From the cell containing the given text, extract its center point as (X, Y) coordinate. 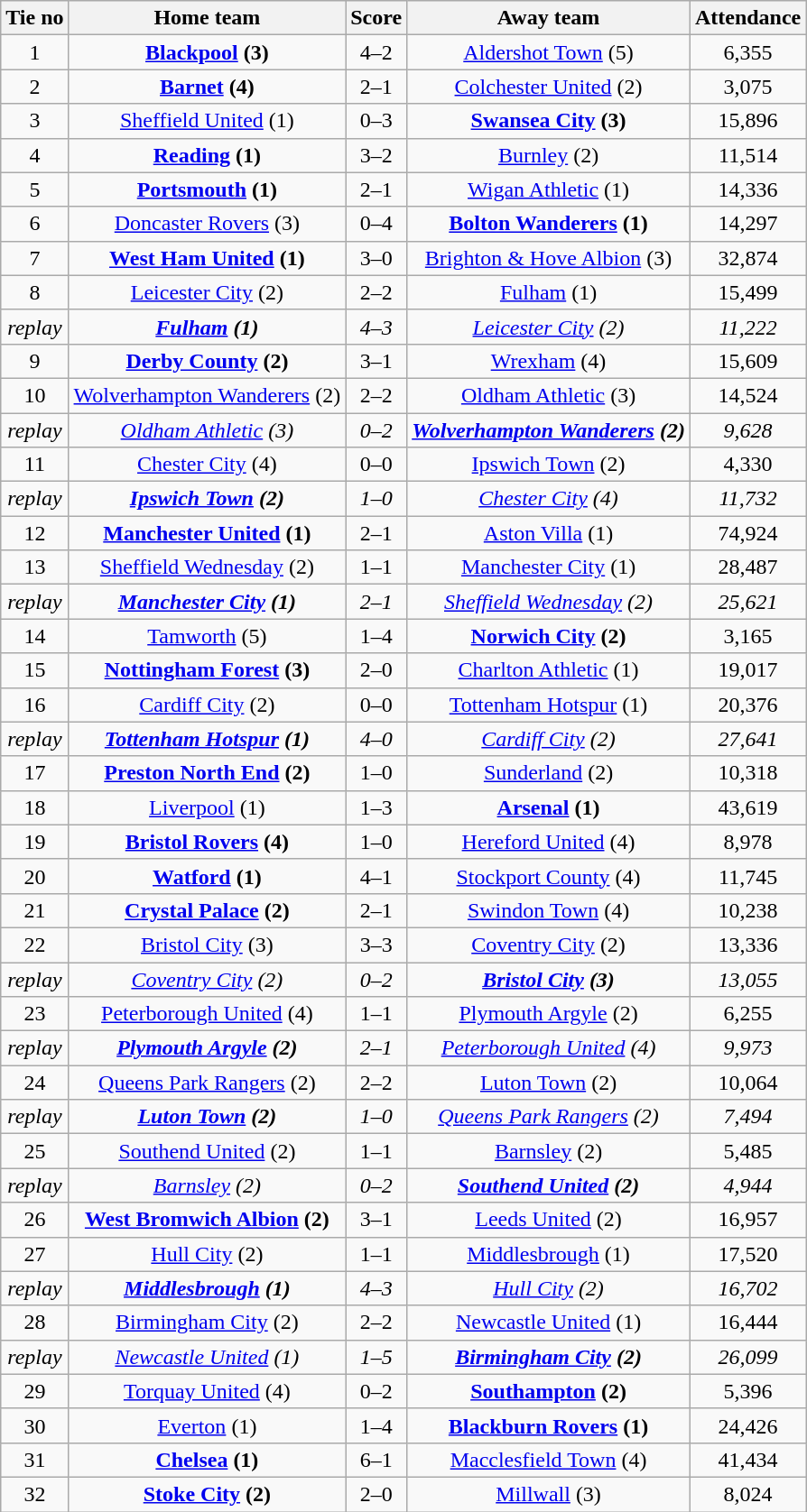
18 (34, 807)
Tamworth (5) (208, 636)
Leeds United (2) (549, 1220)
28,487 (747, 567)
19,017 (747, 670)
4–2 (376, 52)
Aldershot Town (5) (549, 52)
Hereford United (4) (549, 842)
8 (34, 292)
Away team (549, 18)
3,165 (747, 636)
Score (376, 18)
Torquay United (4) (208, 1391)
Millwall (3) (549, 1494)
Nottingham Forest (3) (208, 670)
Reading (1) (208, 155)
0–4 (376, 224)
1–3 (376, 807)
16,957 (747, 1220)
32 (34, 1494)
Watford (1) (208, 876)
3–0 (376, 258)
11 (34, 465)
1–5 (376, 1357)
13 (34, 567)
4–1 (376, 876)
3,075 (747, 87)
6 (34, 224)
14 (34, 636)
Manchester United (1) (208, 533)
15,896 (747, 121)
Norwich City (2) (549, 636)
1 (34, 52)
West Bromwich Albion (2) (208, 1220)
14,524 (747, 395)
15 (34, 670)
Swindon Town (4) (549, 910)
25 (34, 1151)
15,499 (747, 292)
7,494 (747, 1117)
Derby County (2) (208, 361)
Liverpool (1) (208, 807)
Colchester United (2) (549, 87)
4,944 (747, 1185)
24 (34, 1083)
0–3 (376, 121)
3–2 (376, 155)
41,434 (747, 1460)
11,514 (747, 155)
Stockport County (4) (549, 876)
Bolton Wanderers (1) (549, 224)
5 (34, 189)
28 (34, 1323)
29 (34, 1391)
Blackburn Rovers (1) (549, 1425)
Arsenal (1) (549, 807)
6,355 (747, 52)
5,485 (747, 1151)
8,024 (747, 1494)
Aston Villa (1) (549, 533)
26 (34, 1220)
11,732 (747, 499)
9,628 (747, 430)
13,336 (747, 945)
30 (34, 1425)
Burnley (2) (549, 155)
16,444 (747, 1323)
14,336 (747, 189)
6–1 (376, 1460)
27,641 (747, 739)
25,621 (747, 602)
Macclesfield Town (4) (549, 1460)
22 (34, 945)
West Ham United (1) (208, 258)
10,238 (747, 910)
12 (34, 533)
2 (34, 87)
Swansea City (3) (549, 121)
8,978 (747, 842)
Barnet (4) (208, 87)
17 (34, 773)
26,099 (747, 1357)
Stoke City (2) (208, 1494)
5,396 (747, 1391)
Bristol Rovers (4) (208, 842)
10,318 (747, 773)
4 (34, 155)
16,702 (747, 1288)
7 (34, 258)
Charlton Athletic (1) (549, 670)
Blackpool (3) (208, 52)
Wrexham (4) (549, 361)
24,426 (747, 1425)
11,745 (747, 876)
27 (34, 1254)
15,609 (747, 361)
Everton (1) (208, 1425)
16 (34, 705)
9 (34, 361)
19 (34, 842)
17,520 (747, 1254)
3 (34, 121)
Preston North End (2) (208, 773)
31 (34, 1460)
Crystal Palace (2) (208, 910)
Tie no (34, 18)
Brighton & Hove Albion (3) (549, 258)
Portsmouth (1) (208, 189)
4,330 (747, 465)
10 (34, 395)
Sunderland (2) (549, 773)
20,376 (747, 705)
23 (34, 1014)
6,255 (747, 1014)
Sheffield United (1) (208, 121)
14,297 (747, 224)
20 (34, 876)
10,064 (747, 1083)
Wigan Athletic (1) (549, 189)
Attendance (747, 18)
4–0 (376, 739)
11,222 (747, 327)
9,973 (747, 1048)
43,619 (747, 807)
13,055 (747, 979)
Home team (208, 18)
Doncaster Rovers (3) (208, 224)
3–3 (376, 945)
74,924 (747, 533)
21 (34, 910)
Chelsea (1) (208, 1460)
32,874 (747, 258)
Southampton (2) (549, 1391)
